Output the [X, Y] coordinate of the center of the cell containing the given text.  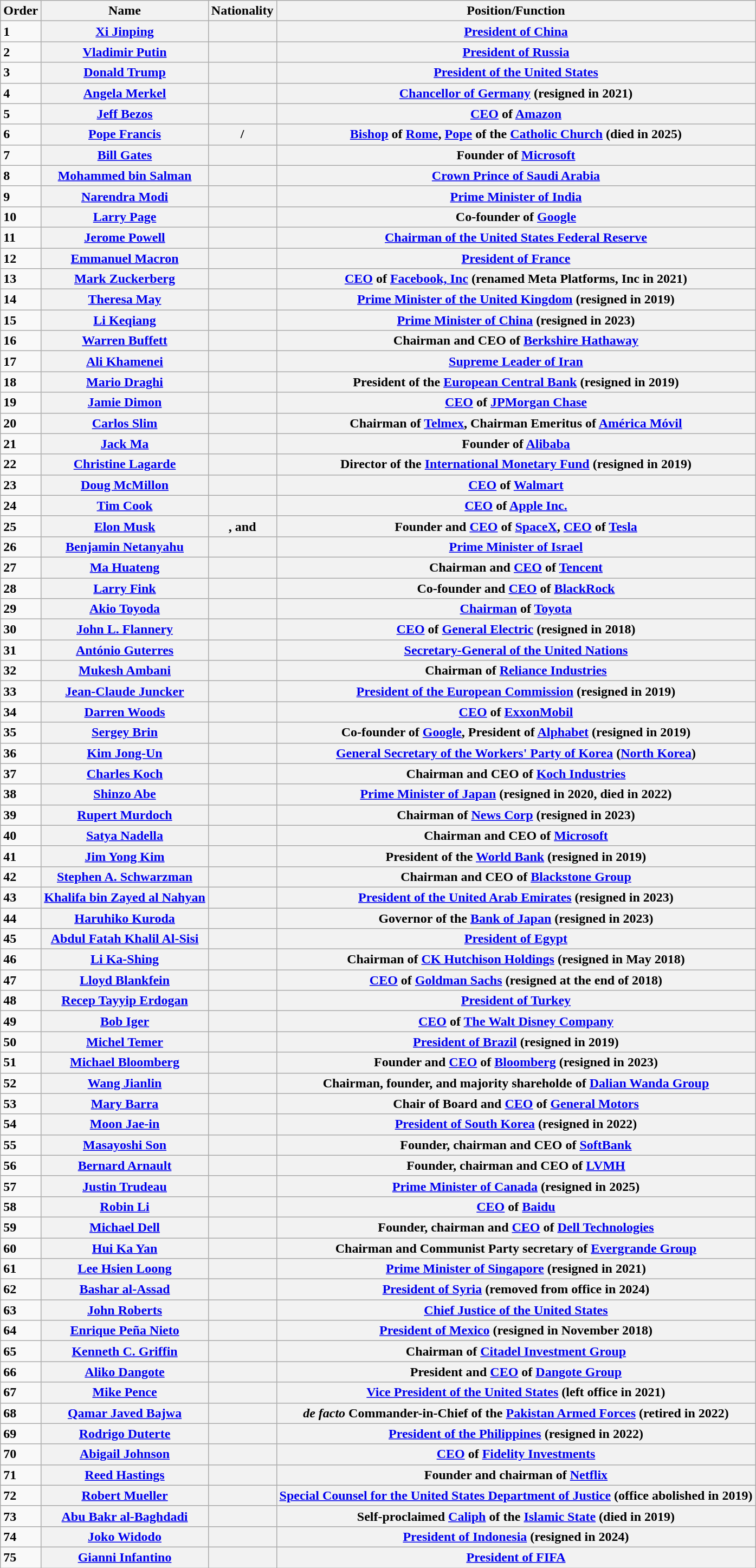
CEO of Baidu [516, 1207]
Mark Zuckerberg [125, 279]
Chairman of News Corp (resigned in 2023) [516, 815]
57 [21, 1186]
2 [21, 52]
15 [21, 320]
President of Syria (removed from office in 2024) [516, 1290]
CEO of The Walt Disney Company [516, 1021]
67 [21, 1392]
Tim Cook [125, 506]
Larry Fink [125, 588]
Qamar Javed Bajwa [125, 1413]
Warren Buffett [125, 341]
CEO of Fidelity Investments [516, 1454]
23 [21, 485]
Justin Trudeau [125, 1186]
Chairman and Communist Party secretary of Evergrande Group [516, 1248]
Chairman of Toyota [516, 609]
18 [21, 382]
63 [21, 1310]
Prime Minister of Singapore (resigned in 2021) [516, 1269]
President of the United Arab Emirates (resigned in 2023) [516, 897]
President of the United States [516, 73]
Abu Bakr al-Baghdadi [125, 1516]
Mohammed bin Salman [125, 176]
President of the European Commission (resigned in 2019) [516, 691]
Rodrigo Duterte [125, 1434]
16 [21, 341]
33 [21, 691]
36 [21, 753]
Akio Toyoda [125, 609]
Bishop of Rome, Pope of the Catholic Church (died in 2025) [516, 134]
Darren Woods [125, 712]
Michael Bloomberg [125, 1062]
47 [21, 980]
17 [21, 361]
General Secretary of the Workers' Party of Korea (North Korea) [516, 753]
3 [21, 73]
Jim Yong Kim [125, 856]
Position/Function [516, 11]
Prime Minister of China (resigned in 2023) [516, 320]
Co-founder and CEO of BlackRock [516, 588]
President of the Philippines (resigned in 2022) [516, 1434]
Li Ka-Shing [125, 960]
António Guterres [125, 650]
58 [21, 1207]
32 [21, 671]
President of Brazil (resigned in 2019) [516, 1042]
Gianni Infantino [125, 1557]
62 [21, 1290]
Jeff Bezos [125, 114]
Founder and chairman of Netflix [516, 1475]
Lee Hsien Loong [125, 1269]
Ali Khamenei [125, 361]
22 [21, 464]
Supreme Leader of Iran [516, 361]
19 [21, 403]
CEO of Facebook, Inc (renamed Meta Platforms, Inc in 2021) [516, 279]
6 [21, 134]
Sergey Brin [125, 733]
Benjamin Netanyahu [125, 547]
56 [21, 1165]
Satya Nadella [125, 835]
Jamie Dimon [125, 403]
Prime Minister of Canada (resigned in 2025) [516, 1186]
Robert Mueller [125, 1495]
Rupert Murdoch [125, 815]
Mary Barra [125, 1104]
Founder and CEO of Bloomberg (resigned in 2023) [516, 1062]
Chairman and CEO of Microsoft [516, 835]
Founder, chairman and CEO of Dell Technologies [516, 1227]
7 [21, 155]
CEO of JPMorgan Chase [516, 403]
Self-proclaimed Caliph of the Islamic State (died in 2019) [516, 1516]
Bill Gates [125, 155]
Chairman and CEO of Tencent [516, 567]
Chairman and CEO of Blackstone Group [516, 877]
Elon Musk [125, 526]
1 [21, 31]
60 [21, 1248]
Mike Pence [125, 1392]
President of France [516, 258]
51 [21, 1062]
President and CEO of Dangote Group [516, 1372]
Founder, chairman and CEO of SoftBank [516, 1145]
66 [21, 1372]
CEO of General Electric (resigned in 2018) [516, 630]
, and [242, 526]
53 [21, 1104]
Jack Ma [125, 444]
Bashar al-Assad [125, 1290]
Jean-Claude Juncker [125, 691]
Bob Iger [125, 1021]
28 [21, 588]
34 [21, 712]
Hui Ka Yan [125, 1248]
54 [21, 1124]
12 [21, 258]
President of Indonesia (resigned in 2024) [516, 1537]
Mario Draghi [125, 382]
Michel Temer [125, 1042]
de facto Commander-in-Chief of the Pakistan Armed Forces (retired in 2022) [516, 1413]
Michael Dell [125, 1227]
Founder of Alibaba [516, 444]
Recep Tayyip Erdogan [125, 1001]
Founder, chairman and CEO of LVMH [516, 1165]
64 [21, 1331]
Name [125, 11]
President of Turkey [516, 1001]
Aliko Dangote [125, 1372]
Charles Koch [125, 774]
21 [21, 444]
27 [21, 567]
61 [21, 1269]
5 [21, 114]
Prime Minister of the United Kingdom (resigned in 2019) [516, 300]
John L. Flannery [125, 630]
Governor of the Bank of Japan (resigned in 2023) [516, 918]
President of FIFA [516, 1557]
59 [21, 1227]
25 [21, 526]
Prime Minister of Japan (resigned in 2020, died in 2022) [516, 794]
Prime Minister of India [516, 196]
Donald Trump [125, 73]
Moon Jae-in [125, 1124]
Crown Prince of Saudi Arabia [516, 176]
35 [21, 733]
40 [21, 835]
Abdul Fatah Khalil Al-Sisi [125, 939]
Kenneth C. Griffin [125, 1351]
Carlos Slim [125, 423]
11 [21, 237]
14 [21, 300]
48 [21, 1001]
45 [21, 939]
CEO of Goldman Sachs (resigned at the end of 2018) [516, 980]
Li Keqiang [125, 320]
20 [21, 423]
Bernard Arnault [125, 1165]
50 [21, 1042]
55 [21, 1145]
70 [21, 1454]
Order [21, 11]
49 [21, 1021]
43 [21, 897]
10 [21, 217]
52 [21, 1083]
Doug McMillon [125, 485]
68 [21, 1413]
CEO of Apple Inc. [516, 506]
37 [21, 774]
26 [21, 547]
Narendra Modi [125, 196]
CEO of Amazon [516, 114]
Nationality [242, 11]
Vladimir Putin [125, 52]
13 [21, 279]
Co-founder of Google, President of Alphabet (resigned in 2019) [516, 733]
Ma Huateng [125, 567]
/ [242, 134]
Stephen A. Schwarzman [125, 877]
Chairman, founder, and majority shareholde of Dalian Wanda Group [516, 1083]
29 [21, 609]
46 [21, 960]
8 [21, 176]
Shinzo Abe [125, 794]
Chairman of Citadel Investment Group [516, 1351]
Chairman of CK Hutchison Holdings (resigned in May 2018) [516, 960]
39 [21, 815]
71 [21, 1475]
John Roberts [125, 1310]
73 [21, 1516]
President of China [516, 31]
President of the European Central Bank (resigned in 2019) [516, 382]
Chancellor of Germany (resigned in 2021) [516, 93]
Khalifa bin Zayed al Nahyan [125, 897]
Theresa May [125, 300]
69 [21, 1434]
Masayoshi Son [125, 1145]
Abigail Johnson [125, 1454]
31 [21, 650]
30 [21, 630]
44 [21, 918]
4 [21, 93]
Xi Jinping [125, 31]
Wang Jianlin [125, 1083]
Co-founder of Google [516, 217]
Founder and CEO of SpaceX, CEO of Tesla [516, 526]
Chair of Board and CEO of General Motors [516, 1104]
CEO of Walmart [516, 485]
Kim Jong-Un [125, 753]
41 [21, 856]
75 [21, 1557]
Founder of Microsoft [516, 155]
Robin Li [125, 1207]
38 [21, 794]
Chairman of Reliance Industries [516, 671]
Chairman and CEO of Berkshire Hathaway [516, 341]
Chairman and CEO of Koch Industries [516, 774]
Christine Lagarde [125, 464]
Emmanuel Macron [125, 258]
CEO of ExxonMobil [516, 712]
Joko Widodo [125, 1537]
42 [21, 877]
72 [21, 1495]
Chairman of the United States Federal Reserve [516, 237]
65 [21, 1351]
President of the World Bank (resigned in 2019) [516, 856]
Secretary-General of the United Nations [516, 650]
Angela Merkel [125, 93]
74 [21, 1537]
Jerome Powell [125, 237]
Haruhiko Kuroda [125, 918]
Chairman of Telmex, Chairman Emeritus of América Móvil [516, 423]
Chief Justice of the United States [516, 1310]
President of Egypt [516, 939]
Vice President of the United States (left office in 2021) [516, 1392]
Prime Minister of Israel [516, 547]
Larry Page [125, 217]
24 [21, 506]
Mukesh Ambani [125, 671]
Lloyd Blankfein [125, 980]
Reed Hastings [125, 1475]
Special Counsel for the United States Department of Justice (office abolished in 2019) [516, 1495]
President of South Korea (resigned in 2022) [516, 1124]
President of Mexico (resigned in November 2018) [516, 1331]
Enrique Peña Nieto [125, 1331]
Pope Francis [125, 134]
9 [21, 196]
President of Russia [516, 52]
Director of the International Monetary Fund (resigned in 2019) [516, 464]
